Extract the (X, Y) coordinate from the center of the cell holding the provided text.  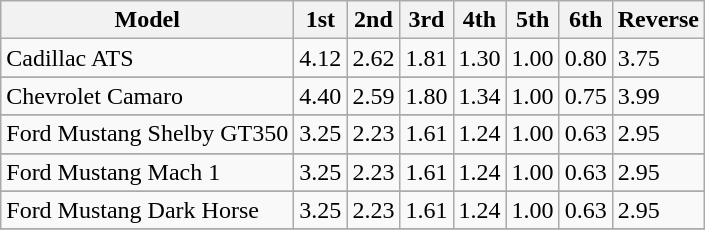
1st (320, 20)
2.59 (374, 96)
0.80 (586, 58)
3.99 (658, 96)
Ford Mustang Mach 1 (148, 172)
Model (148, 20)
1.80 (426, 96)
1.81 (426, 58)
3rd (426, 20)
4.40 (320, 96)
Reverse (658, 20)
2.62 (374, 58)
1.34 (480, 96)
3.75 (658, 58)
Ford Mustang Dark Horse (148, 210)
5th (532, 20)
4th (480, 20)
0.75 (586, 96)
1.30 (480, 58)
4.12 (320, 58)
Ford Mustang Shelby GT350 (148, 134)
Cadillac ATS (148, 58)
Chevrolet Camaro (148, 96)
6th (586, 20)
2nd (374, 20)
